Output the (X, Y) coordinate of the center of the cell containing the given text.  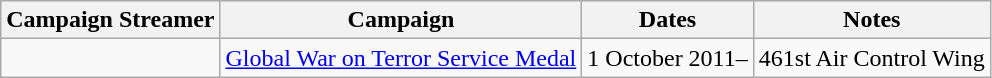
461st Air Control Wing (872, 58)
Notes (872, 20)
1 October 2011– (668, 58)
Campaign (401, 20)
Campaign Streamer (110, 20)
Global War on Terror Service Medal (401, 58)
Dates (668, 20)
